Capture the cell that displays the provided text and extract its (X, Y) central coordinate. 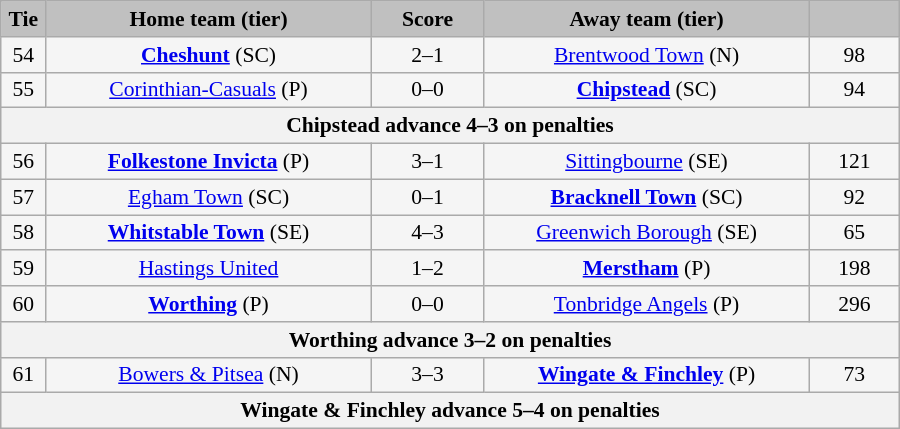
65 (854, 233)
58 (24, 233)
59 (24, 269)
57 (24, 197)
Hastings United (209, 269)
Wingate & Finchley advance 5–4 on penalties (450, 411)
1–2 (427, 269)
92 (854, 197)
Brentwood Town (N) (647, 55)
Tonbridge Angels (P) (647, 304)
Merstham (P) (647, 269)
55 (24, 90)
Whitstable Town (SE) (209, 233)
Greenwich Borough (SE) (647, 233)
4–3 (427, 233)
Bowers & Pitsea (N) (209, 375)
73 (854, 375)
3–1 (427, 162)
54 (24, 55)
Score (427, 19)
94 (854, 90)
2–1 (427, 55)
56 (24, 162)
Away team (tier) (647, 19)
Cheshunt (SC) (209, 55)
0–1 (427, 197)
98 (854, 55)
198 (854, 269)
121 (854, 162)
Worthing (P) (209, 304)
Bracknell Town (SC) (647, 197)
Home team (tier) (209, 19)
60 (24, 304)
3–3 (427, 375)
Worthing advance 3–2 on penalties (450, 340)
Egham Town (SC) (209, 197)
Wingate & Finchley (P) (647, 375)
296 (854, 304)
Tie (24, 19)
Folkestone Invicta (P) (209, 162)
61 (24, 375)
Chipstead advance 4–3 on penalties (450, 126)
Corinthian-Casuals (P) (209, 90)
Sittingbourne (SE) (647, 162)
Chipstead (SC) (647, 90)
